Provide the [X, Y] coordinate of the cell's center where the given text is located.  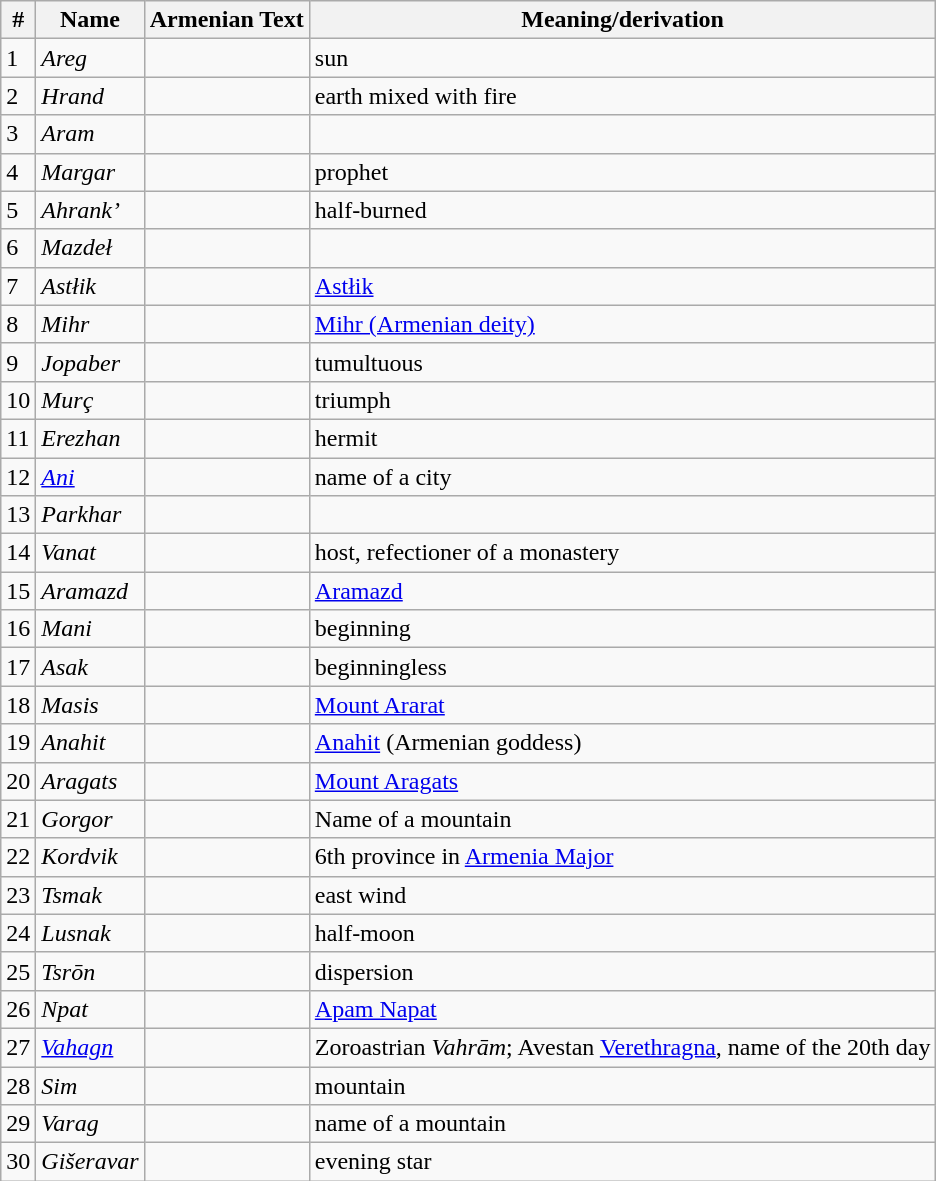
1 [18, 58]
tumultuous [622, 362]
18 [18, 705]
Hrand [90, 96]
Npat [90, 1009]
Aram [90, 134]
Sim [90, 1085]
14 [18, 553]
25 [18, 971]
12 [18, 477]
26 [18, 1009]
20 [18, 781]
22 [18, 857]
half-moon [622, 933]
earth mixed with fire [622, 96]
Varag [90, 1124]
east wind [622, 895]
Jopaber [90, 362]
6th province in Armenia Major [622, 857]
10 [18, 400]
beginningless [622, 667]
mountain [622, 1085]
Tsrōn [90, 971]
30 [18, 1162]
Name [90, 20]
# [18, 20]
Anahit (Armenian goddess) [622, 743]
2 [18, 96]
Meaning/derivation [622, 20]
9 [18, 362]
Zoroastrian Vahrām; Avestan Verethragna, name of the 20th day [622, 1047]
Gorgor [90, 819]
6 [18, 248]
Mount Aragats [622, 781]
Tsmak [90, 895]
Mount Ararat [622, 705]
Armenian Text [226, 20]
24 [18, 933]
28 [18, 1085]
name of a city [622, 477]
Masis [90, 705]
Vahagn [90, 1047]
17 [18, 667]
5 [18, 210]
Erezhan [90, 438]
Lusnak [90, 933]
13 [18, 515]
21 [18, 819]
dispersion [622, 971]
Margar [90, 172]
29 [18, 1124]
Ani [90, 477]
sun [622, 58]
Ahrank’ [90, 210]
Mazdeł [90, 248]
3 [18, 134]
Apam Napat [622, 1009]
Aragats [90, 781]
Vanat [90, 553]
triumph [622, 400]
23 [18, 895]
7 [18, 286]
11 [18, 438]
hermit [622, 438]
prophet [622, 172]
beginning [622, 629]
Kordvik [90, 857]
evening star [622, 1162]
Mani [90, 629]
4 [18, 172]
19 [18, 743]
host, refectioner of a monastery [622, 553]
16 [18, 629]
27 [18, 1047]
Name of a mountain [622, 819]
8 [18, 324]
half-burned [622, 210]
Anahit [90, 743]
Gišeravar [90, 1162]
Murç [90, 400]
Mihr [90, 324]
Asak [90, 667]
Areg [90, 58]
Parkhar [90, 515]
15 [18, 591]
Mihr (Armenian deity) [622, 324]
name of a mountain [622, 1124]
